Pinpoint the cell where the given text exists, returning its (x, y) midpoint coordinate. 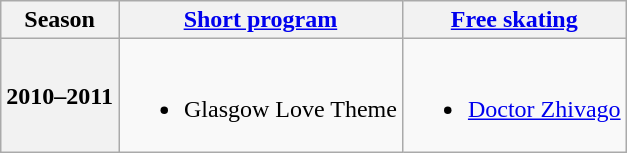
Glasgow Love Theme (260, 96)
Season (60, 20)
Short program (260, 20)
2010–2011 (60, 96)
Free skating (514, 20)
Doctor Zhivago (514, 96)
